Find where the given text appears and provide that cell's center as [x, y] coordinate. 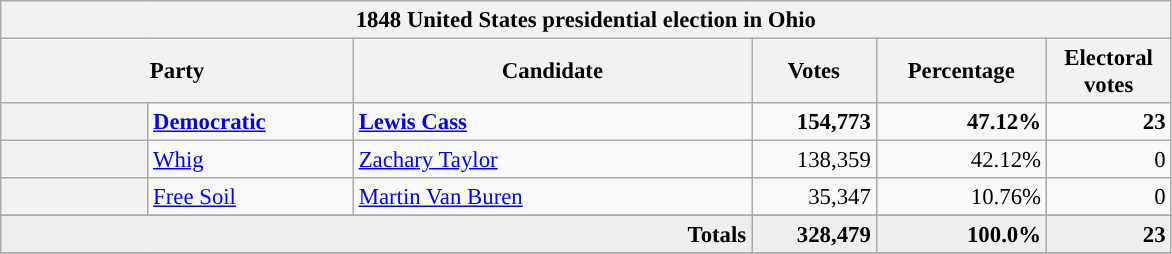
Totals [376, 235]
47.12% [961, 122]
Percentage [961, 72]
35,347 [814, 197]
Martin Van Buren [552, 197]
100.0% [961, 235]
Party [178, 72]
Zachary Taylor [552, 160]
Free Soil [251, 197]
328,479 [814, 235]
Votes [814, 72]
1848 United States presidential election in Ohio [586, 20]
Democratic [251, 122]
Candidate [552, 72]
42.12% [961, 160]
Electoral votes [1108, 72]
138,359 [814, 160]
10.76% [961, 197]
Whig [251, 160]
Lewis Cass [552, 122]
154,773 [814, 122]
